Search for the cell housing the specified text and yield its [X, Y] center coordinate. 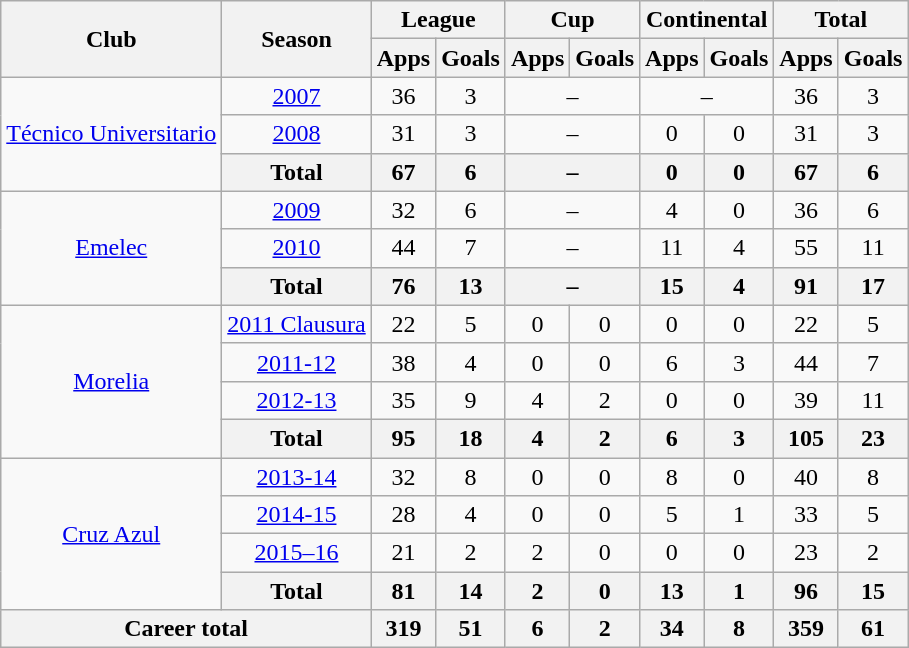
Morelia [112, 381]
38 [403, 362]
96 [806, 591]
2013-14 [296, 477]
34 [672, 629]
Club [112, 39]
55 [806, 248]
39 [806, 400]
35 [403, 400]
Cup [572, 20]
40 [806, 477]
14 [471, 591]
21 [403, 553]
2008 [296, 134]
Continental [707, 20]
2014-15 [296, 515]
2010 [296, 248]
76 [403, 286]
League [438, 20]
91 [806, 286]
Cruz Azul [112, 534]
105 [806, 438]
Emelec [112, 248]
Career total [186, 629]
Técnico Universitario [112, 134]
51 [471, 629]
2011 Clausura [296, 324]
2007 [296, 96]
2012-13 [296, 400]
Season [296, 39]
95 [403, 438]
359 [806, 629]
2015–16 [296, 553]
319 [403, 629]
28 [403, 515]
81 [403, 591]
18 [471, 438]
33 [806, 515]
2011-12 [296, 362]
9 [471, 400]
17 [873, 286]
2009 [296, 210]
61 [873, 629]
